Capture the cell that displays the provided text and extract its [X, Y] central coordinate. 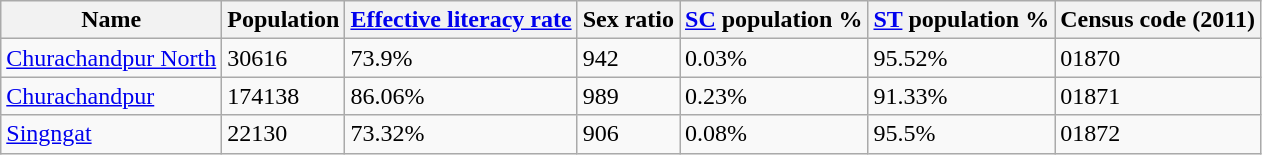
95.5% [962, 134]
22130 [284, 134]
Census code (2011) [1158, 20]
Singngat [112, 134]
73.9% [461, 58]
30616 [284, 58]
Effective literacy rate [461, 20]
Name [112, 20]
ST population % [962, 20]
906 [628, 134]
95.52% [962, 58]
942 [628, 58]
01871 [1158, 96]
01870 [1158, 58]
SC population % [774, 20]
0.08% [774, 134]
174138 [284, 96]
Churachandpur [112, 96]
73.32% [461, 134]
989 [628, 96]
86.06% [461, 96]
Population [284, 20]
0.23% [774, 96]
Churachandpur North [112, 58]
01872 [1158, 134]
91.33% [962, 96]
0.03% [774, 58]
Sex ratio [628, 20]
